Detect which cell encompasses the target text, then output its [x, y] center coordinate. 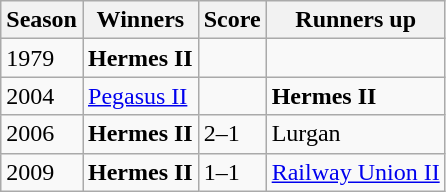
Runners up [356, 20]
2–1 [232, 134]
Lurgan [356, 134]
Railway Union II [356, 172]
Score [232, 20]
1–1 [232, 172]
2004 [42, 96]
1979 [42, 58]
2009 [42, 172]
Season [42, 20]
2006 [42, 134]
Winners [140, 20]
Pegasus II [140, 96]
